Scan for the cell matching the given text and deliver its (X, Y) coordinate at center. 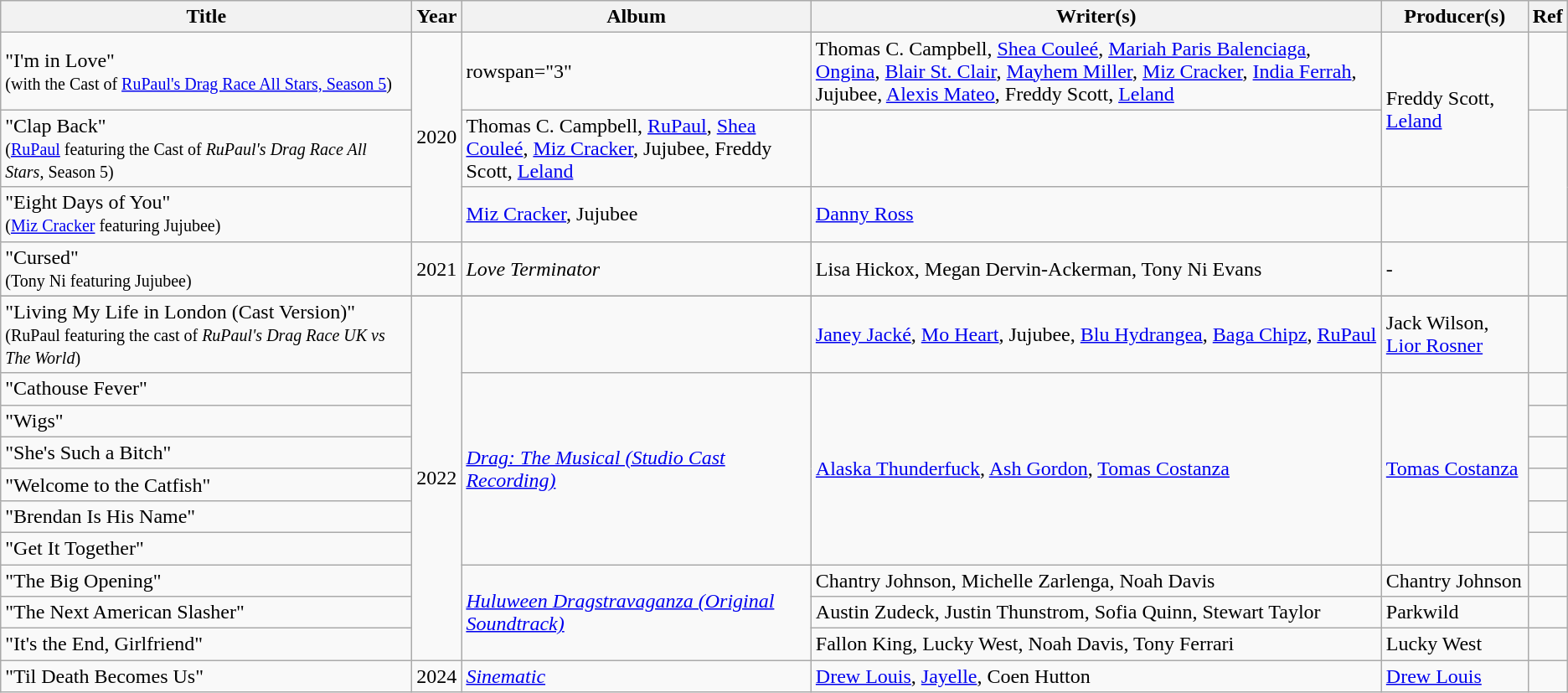
Drew Louis (1454, 676)
Drew Louis, Jayelle, Coen Hutton (1096, 676)
Ref (1548, 17)
"Living My Life in London (Cast Version)" (RuPaul featuring the cast of RuPaul's Drag Race UK vs The World) (206, 334)
"Welcome to the Catfish" (206, 484)
Sinematic (637, 676)
2022 (437, 478)
2021 (437, 268)
Chantry Johnson (1454, 581)
Love Terminator (637, 268)
Huluween Dragstravaganza (Original Soundtrack) (637, 613)
"The Big Opening" (206, 581)
Miz Cracker, Jujubee (637, 215)
Lucky West (1454, 644)
"She's Such a Bitch" (206, 453)
Fallon King, Lucky West, Noah Davis, Tony Ferrari (1096, 644)
Janey Jacké, Mo Heart, Jujubee, Blu Hydrangea, Baga Chipz, RuPaul (1096, 334)
Alaska Thunderfuck, Ash Gordon, Tomas Costanza (1096, 468)
"Cursed"(Tony Ni featuring Jujubee) (206, 268)
"Til Death Becomes Us" (206, 676)
2024 (437, 676)
Danny Ross (1096, 215)
Lisa Hickox, Megan Dervin-Ackerman, Tony Ni Evans (1096, 268)
"Clap Back"(RuPaul featuring the Cast of RuPaul's Drag Race All Stars, Season 5) (206, 148)
Drag: The Musical (Studio Cast Recording) (637, 468)
"It's the End, Girlfriend" (206, 644)
"Eight Days of You"(Miz Cracker featuring Jujubee) (206, 215)
Parkwild (1454, 613)
Jack Wilson, Lior Rosner (1454, 334)
Year (437, 17)
Austin Zudeck, Justin Thunstrom, Sofia Quinn, Stewart Taylor (1096, 613)
rowspan="3" (637, 71)
Producer(s) (1454, 17)
"Get It Together" (206, 548)
"I'm in Love"(with the Cast of RuPaul's Drag Race All Stars, Season 5) (206, 71)
"Brendan Is His Name" (206, 516)
Album (637, 17)
Tomas Costanza (1454, 468)
"Cathouse Fever" (206, 389)
"The Next American Slasher" (206, 613)
Chantry Johnson, Michelle Zarlenga, Noah Davis (1096, 581)
2020 (437, 137)
- (1454, 268)
Freddy Scott, Leland (1454, 110)
"Wigs" (206, 421)
Title (206, 17)
Writer(s) (1096, 17)
Thomas C. Campbell, RuPaul, Shea Couleé, Miz Cracker, Jujubee, Freddy Scott, Leland (637, 148)
